Output the [X, Y] coordinate of the center of the cell containing the given text.  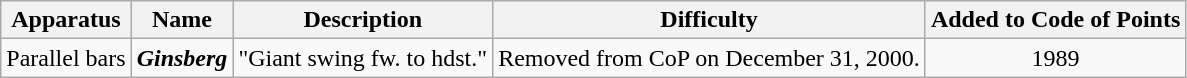
Description [363, 20]
Apparatus [66, 20]
Parallel bars [66, 58]
"Giant swing fw. to hdst." [363, 58]
Added to Code of Points [1055, 20]
Ginsberg [182, 58]
Removed from CoP on December 31, 2000. [710, 58]
Difficulty [710, 20]
1989 [1055, 58]
Name [182, 20]
